Identify which cell holds the provided text, then report its [X, Y] central coordinate. 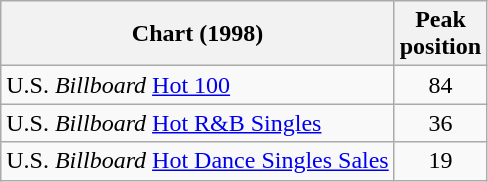
36 [440, 123]
U.S. Billboard Hot Dance Singles Sales [198, 161]
Peakposition [440, 34]
84 [440, 85]
Chart (1998) [198, 34]
U.S. Billboard Hot R&B Singles [198, 123]
U.S. Billboard Hot 100 [198, 85]
19 [440, 161]
